Identify which cell holds the provided text, then report its [x, y] central coordinate. 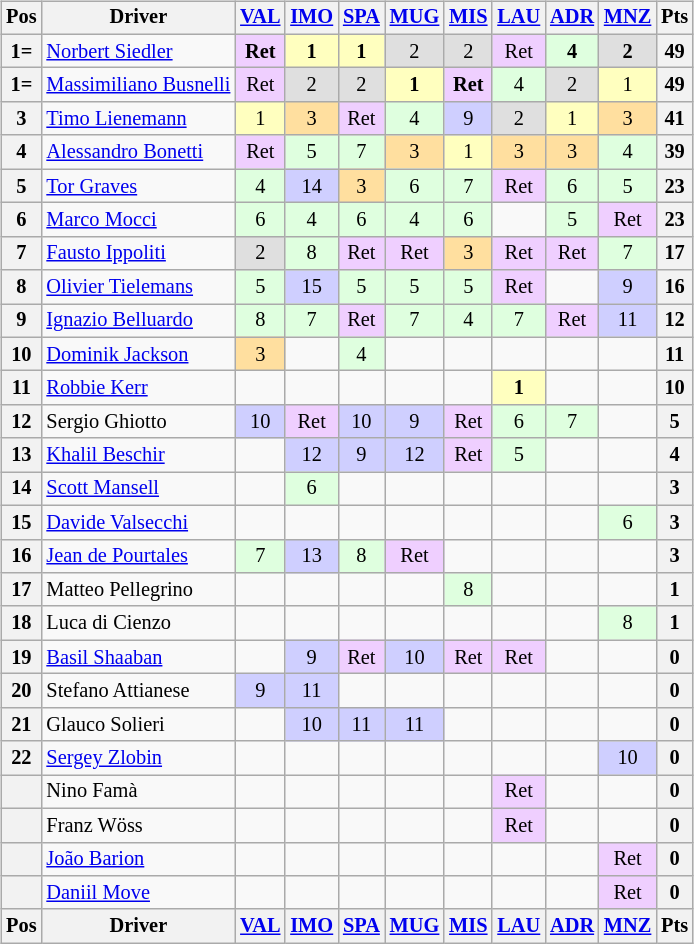
Glauco Solieri [138, 724]
Matteo Pellegrino [138, 590]
19 [21, 657]
Alessandro Bonetti [138, 152]
Norbert Siedler [138, 51]
Stefano Attianese [138, 691]
Sergio Ghiotto [138, 422]
Scott Mansell [138, 489]
21 [21, 724]
Daniil Move [138, 893]
Fausto Ippoliti [138, 253]
Robbie Kerr [138, 388]
Davide Valsecchi [138, 522]
Ignazio Belluardo [138, 321]
Jean de Pourtales [138, 556]
39 [674, 152]
20 [21, 691]
Olivier Tielemans [138, 287]
41 [674, 119]
Dominik Jackson [138, 354]
Marco Mocci [138, 220]
22 [21, 758]
18 [21, 623]
Luca di Cienzo [138, 623]
Khalil Beschir [138, 455]
Timo Lienemann [138, 119]
Massimiliano Busnelli [138, 85]
Basil Shaaban [138, 657]
Nino Famà [138, 792]
Tor Graves [138, 186]
Sergey Zlobin [138, 758]
João Barion [138, 859]
Franz Wöss [138, 825]
